Capture the cell that displays the provided text and extract its [x, y] central coordinate. 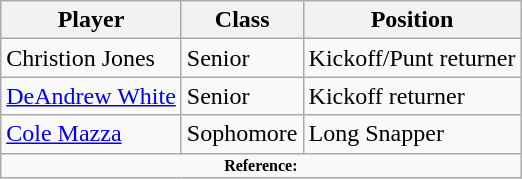
Kickoff/Punt returner [412, 58]
Reference: [261, 165]
Kickoff returner [412, 96]
Player [92, 20]
DeAndrew White [92, 96]
Sophomore [242, 134]
Class [242, 20]
Cole Mazza [92, 134]
Long Snapper [412, 134]
Christion Jones [92, 58]
Position [412, 20]
